Output the [x, y] coordinate of the center of the cell containing the given text.  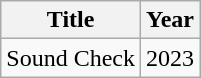
Sound Check [71, 58]
Title [71, 20]
2023 [170, 58]
Year [170, 20]
